Determine the [x, y] coordinate at the center of the cell enclosing the given text.  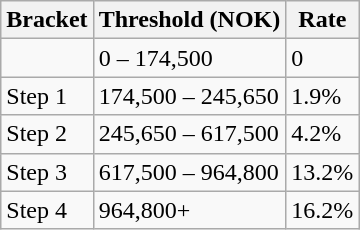
Rate [322, 20]
Threshold (NOK) [190, 20]
Step 1 [47, 96]
Step 3 [47, 172]
13.2% [322, 172]
Bracket [47, 20]
617,500 – 964,800 [190, 172]
964,800+ [190, 210]
16.2% [322, 210]
Step 2 [47, 134]
0 [322, 58]
1.9% [322, 96]
174,500 – 245,650 [190, 96]
245,650 – 617,500 [190, 134]
4.2% [322, 134]
Step 4 [47, 210]
0 – 174,500 [190, 58]
